Return [X, Y] of the center of cell containing provided text 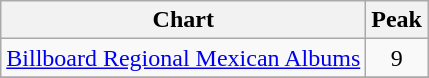
Peak [397, 20]
9 [397, 58]
Billboard Regional Mexican Albums [184, 58]
Chart [184, 20]
